Return (x, y) of the center of cell containing provided text 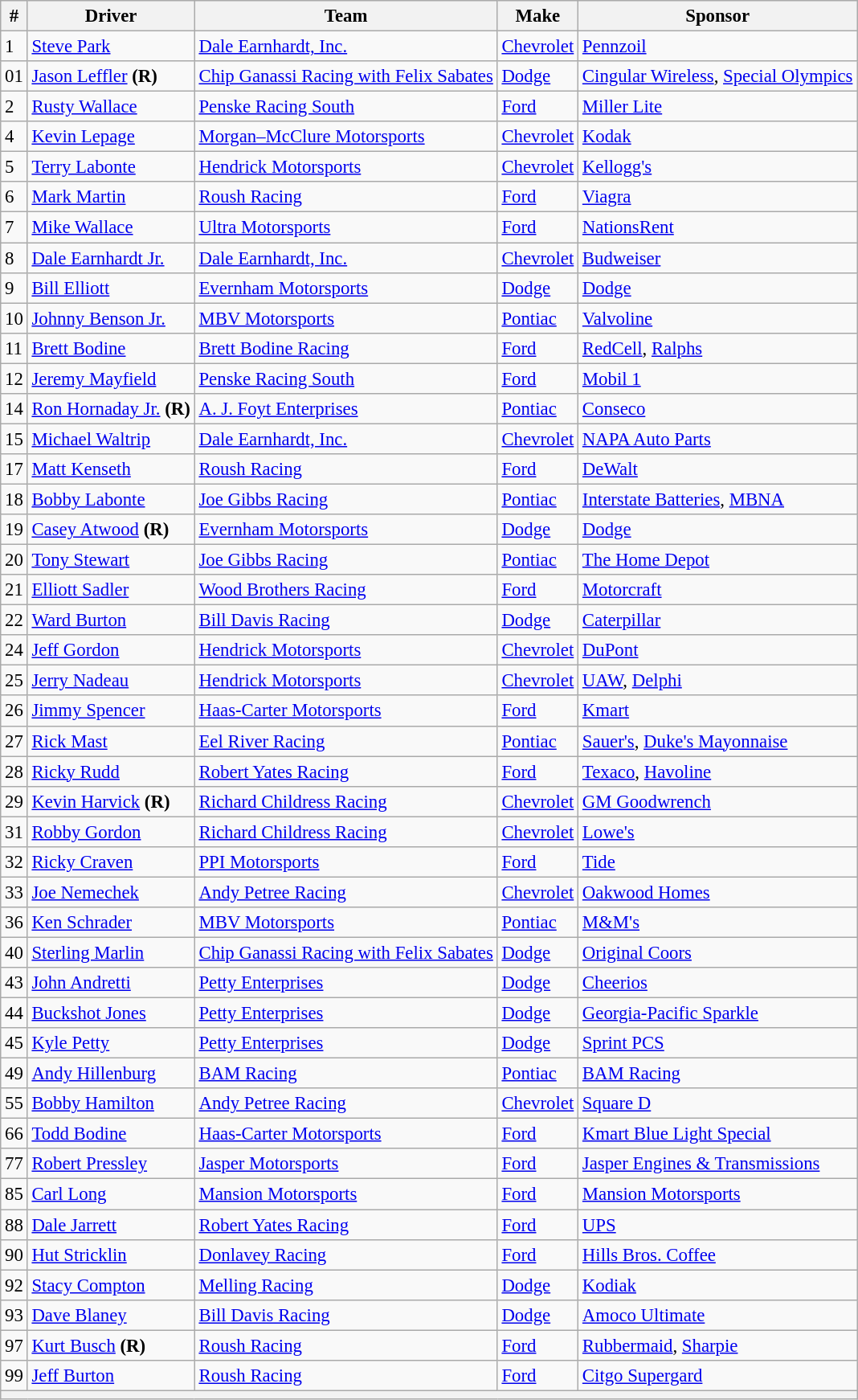
40 (14, 952)
Kurt Busch (R) (111, 1345)
Brett Bodine Racing (345, 348)
36 (14, 923)
Ricky Rudd (111, 772)
Pennzoil (718, 47)
26 (14, 711)
Miller Lite (718, 107)
Sponsor (718, 16)
Dale Jarrett (111, 1225)
4 (14, 137)
Kmart (718, 711)
Wood Brothers Racing (345, 590)
7 (14, 227)
Jasper Engines & Transmissions (718, 1165)
John Andretti (111, 983)
GM Goodwrench (718, 801)
Melling Racing (345, 1285)
# (14, 16)
Sterling Marlin (111, 952)
Joe Nemechek (111, 892)
Hut Stricklin (111, 1255)
Citgo Supergard (718, 1376)
NAPA Auto Parts (718, 439)
Jeff Gordon (111, 650)
Tony Stewart (111, 560)
25 (14, 681)
33 (14, 892)
Andy Hillenburg (111, 1074)
97 (14, 1345)
M&M's (718, 923)
Viagra (718, 197)
Ken Schrader (111, 923)
Ricky Craven (111, 862)
UPS (718, 1225)
29 (14, 801)
Oakwood Homes (718, 892)
27 (14, 741)
93 (14, 1315)
PPI Motorsports (345, 862)
Dale Earnhardt Jr. (111, 258)
Ward Burton (111, 620)
01 (14, 76)
Buckshot Jones (111, 1013)
Jeremy Mayfield (111, 379)
Jason Leffler (R) (111, 76)
Brett Bodine (111, 348)
Robby Gordon (111, 832)
Mobil 1 (718, 379)
Make (537, 16)
85 (14, 1194)
Cingular Wireless, Special Olympics (718, 76)
A. J. Foyt Enterprises (345, 409)
The Home Depot (718, 560)
99 (14, 1376)
Bill Elliott (111, 288)
Interstate Batteries, MBNA (718, 499)
Conseco (718, 409)
1 (14, 47)
6 (14, 197)
UAW, Delphi (718, 681)
Sauer's, Duke's Mayonnaise (718, 741)
RedCell, Ralphs (718, 348)
Terry Labonte (111, 167)
Stacy Compton (111, 1285)
Rusty Wallace (111, 107)
Eel River Racing (345, 741)
Rubbermaid, Sharpie (718, 1345)
Driver (111, 16)
Ron Hornaday Jr. (R) (111, 409)
Johnny Benson Jr. (111, 318)
Team (345, 16)
Matt Kenseth (111, 469)
14 (14, 409)
Georgia-Pacific Sparkle (718, 1013)
Robert Pressley (111, 1165)
49 (14, 1074)
Elliott Sadler (111, 590)
Bobby Hamilton (111, 1103)
Kodak (718, 137)
18 (14, 499)
90 (14, 1255)
Cheerios (718, 983)
Valvoline (718, 318)
11 (14, 348)
92 (14, 1285)
31 (14, 832)
Mike Wallace (111, 227)
Caterpillar (718, 620)
20 (14, 560)
Sprint PCS (718, 1043)
12 (14, 379)
Lowe's (718, 832)
Morgan–McClure Motorsports (345, 137)
66 (14, 1134)
8 (14, 258)
Texaco, Havoline (718, 772)
Bobby Labonte (111, 499)
Rick Mast (111, 741)
32 (14, 862)
Amoco Ultimate (718, 1315)
17 (14, 469)
Donlavey Racing (345, 1255)
Motorcraft (718, 590)
Kevin Harvick (R) (111, 801)
21 (14, 590)
Casey Atwood (R) (111, 530)
Hills Bros. Coffee (718, 1255)
Budweiser (718, 258)
Tide (718, 862)
NationsRent (718, 227)
45 (14, 1043)
10 (14, 318)
9 (14, 288)
Michael Waltrip (111, 439)
Jerry Nadeau (111, 681)
77 (14, 1165)
43 (14, 983)
44 (14, 1013)
Todd Bodine (111, 1134)
28 (14, 772)
Mark Martin (111, 197)
Square D (718, 1103)
Jimmy Spencer (111, 711)
Kmart Blue Light Special (718, 1134)
Ultra Motorsports (345, 227)
2 (14, 107)
Carl Long (111, 1194)
Jeff Burton (111, 1376)
19 (14, 530)
Steve Park (111, 47)
Dave Blaney (111, 1315)
Kyle Petty (111, 1043)
55 (14, 1103)
24 (14, 650)
Kodiak (718, 1285)
88 (14, 1225)
22 (14, 620)
DuPont (718, 650)
5 (14, 167)
Jasper Motorsports (345, 1165)
Kevin Lepage (111, 137)
Original Coors (718, 952)
15 (14, 439)
DeWalt (718, 469)
Kellogg's (718, 167)
